Capture the cell that displays the provided text and extract its [x, y] central coordinate. 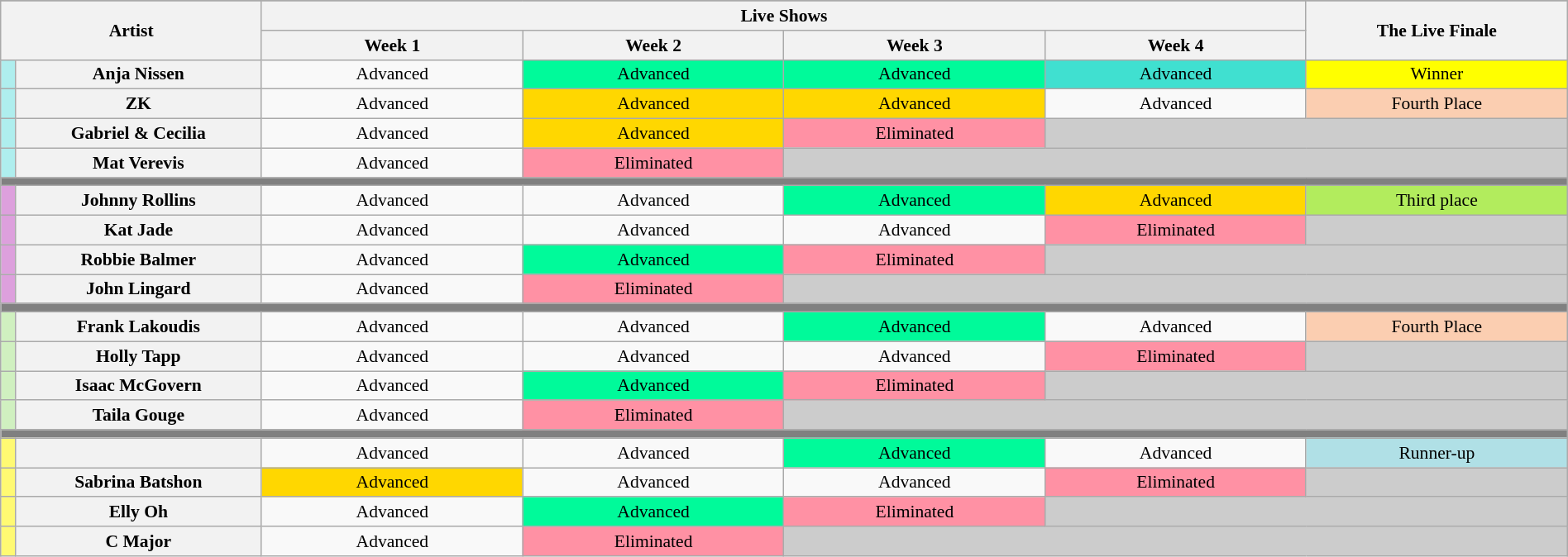
Gabriel & Cecilia [138, 134]
The Live Finale [1437, 30]
Isaac McGovern [138, 386]
Robbie Balmer [138, 259]
Taila Gouge [138, 416]
Johnny Rollins [138, 201]
Elly Oh [138, 512]
Winner [1437, 74]
Runner-up [1437, 453]
Week 3 [915, 45]
Live Shows [784, 16]
Anja Nissen [138, 74]
Frank Lakoudis [138, 327]
Holly Tapp [138, 356]
Kat Jade [138, 231]
C Major [138, 541]
Third place [1437, 201]
Week 4 [1176, 45]
Week 2 [653, 45]
ZK [138, 104]
Artist [131, 30]
Mat Verevis [138, 163]
John Lingard [138, 289]
Week 1 [392, 45]
Sabrina Batshon [138, 483]
